Detect which cell encompasses the target text, then output its [X, Y] center coordinate. 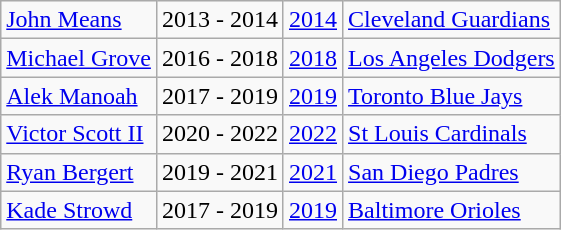
Kade Strowd [79, 210]
Ryan Bergert [79, 172]
John Means [79, 20]
Los Angeles Dodgers [452, 58]
San Diego Padres [452, 172]
Cleveland Guardians [452, 20]
Toronto Blue Jays [452, 96]
2021 [312, 172]
2022 [312, 134]
2013 - 2014 [220, 20]
St Louis Cardinals [452, 134]
2014 [312, 20]
2019 - 2021 [220, 172]
Alek Manoah [79, 96]
2016 - 2018 [220, 58]
Baltimore Orioles [452, 210]
Michael Grove [79, 58]
Victor Scott II [79, 134]
2018 [312, 58]
2020 - 2022 [220, 134]
